Search for the cell housing the specified text and yield its (x, y) center coordinate. 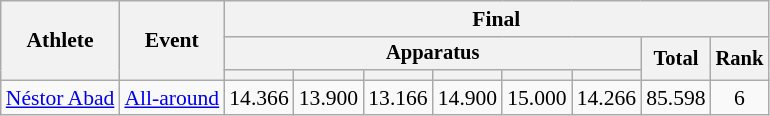
All-around (172, 98)
Athlete (60, 40)
14.366 (258, 98)
13.166 (398, 98)
14.900 (468, 98)
15.000 (536, 98)
Total (676, 58)
14.266 (606, 98)
Néstor Abad (60, 98)
Apparatus (432, 54)
13.900 (328, 98)
85.598 (676, 98)
Final (496, 19)
Event (172, 40)
6 (740, 98)
Rank (740, 58)
